Pinpoint the cell where the given text exists, returning its (X, Y) midpoint coordinate. 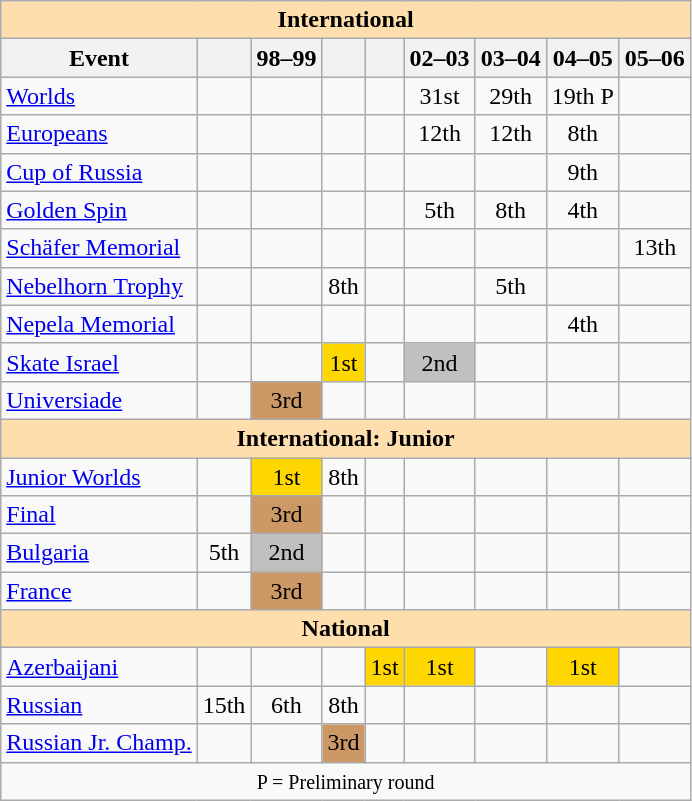
Europeans (99, 134)
Schäfer Memorial (99, 248)
Universiade (99, 400)
Nepela Memorial (99, 324)
Final (99, 515)
Skate Israel (99, 362)
International: Junior (346, 438)
03–04 (510, 58)
Junior Worlds (99, 477)
15th (224, 705)
Cup of Russia (99, 172)
02–03 (440, 58)
Azerbaijani (99, 667)
Nebelhorn Trophy (99, 286)
04–05 (582, 58)
13th (654, 248)
Golden Spin (99, 210)
Russian Jr. Champ. (99, 743)
05–06 (654, 58)
National (346, 629)
Russian (99, 705)
19th P (582, 96)
31st (440, 96)
Event (99, 58)
Worlds (99, 96)
29th (510, 96)
98–99 (286, 58)
P = Preliminary round (346, 781)
International (346, 20)
France (99, 591)
9th (582, 172)
Bulgaria (99, 553)
6th (286, 705)
